Search for the cell housing the specified text and yield its (X, Y) center coordinate. 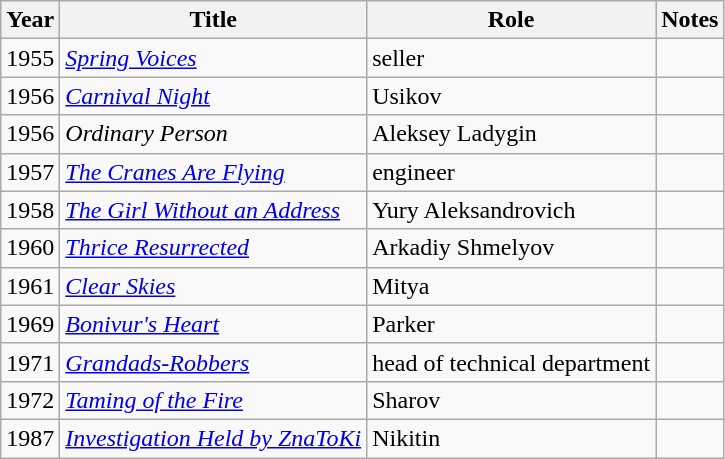
Sharov (512, 400)
Arkadiy Shmelyov (512, 248)
Taming of the Fire (214, 400)
Thrice Resurrected (214, 248)
1958 (30, 210)
1955 (30, 58)
engineer (512, 172)
1987 (30, 438)
Carnival Night (214, 96)
The Cranes Are Flying (214, 172)
Investigation Held by ZnaToKi (214, 438)
Mitya (512, 286)
Yury Aleksandrovich (512, 210)
The Girl Without an Address (214, 210)
Grandads-Robbers (214, 362)
Aleksey Ladygin (512, 134)
Bonivur's Heart (214, 324)
Usikov (512, 96)
Role (512, 20)
1971 (30, 362)
Spring Voices (214, 58)
Nikitin (512, 438)
Title (214, 20)
1957 (30, 172)
seller (512, 58)
1972 (30, 400)
1960 (30, 248)
head of technical department (512, 362)
Year (30, 20)
Ordinary Person (214, 134)
1969 (30, 324)
Notes (690, 20)
Parker (512, 324)
1961 (30, 286)
Clear Skies (214, 286)
